Determine the [x, y] coordinate at the center of the cell enclosing the given text.  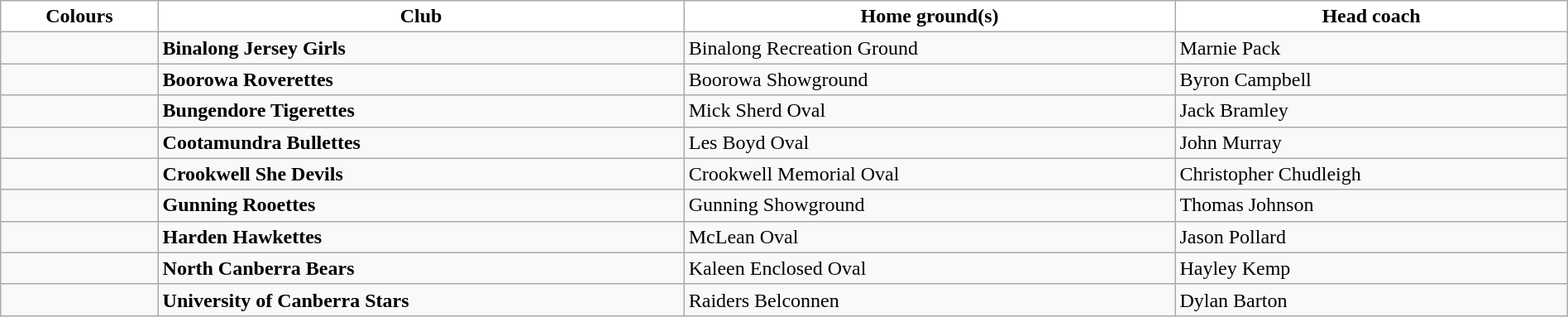
Les Boyd Oval [930, 142]
John Murray [1371, 142]
Crookwell Memorial Oval [930, 174]
Jack Bramley [1371, 111]
Byron Campbell [1371, 79]
Hayley Kemp [1371, 268]
Marnie Pack [1371, 48]
Thomas Johnson [1371, 205]
Boorowa Roverettes [421, 79]
Jason Pollard [1371, 237]
Christopher Chudleigh [1371, 174]
Mick Sherd Oval [930, 111]
Cootamundra Bullettes [421, 142]
Binalong Jersey Girls [421, 48]
Dylan Barton [1371, 300]
Harden Hawkettes [421, 237]
Raiders Belconnen [930, 300]
Home ground(s) [930, 17]
Boorowa Showground [930, 79]
Kaleen Enclosed Oval [930, 268]
University of Canberra Stars [421, 300]
Bungendore Tigerettes [421, 111]
Head coach [1371, 17]
McLean Oval [930, 237]
Gunning Showground [930, 205]
Colours [79, 17]
Club [421, 17]
Crookwell She Devils [421, 174]
Binalong Recreation Ground [930, 48]
Gunning Rooettes [421, 205]
North Canberra Bears [421, 268]
